For the text-containing cell, return its midpoint in (X, Y) coordinate format. 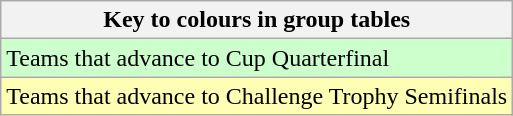
Key to colours in group tables (257, 20)
Teams that advance to Cup Quarterfinal (257, 58)
Teams that advance to Challenge Trophy Semifinals (257, 96)
